Search for the cell housing the specified text and yield its [X, Y] center coordinate. 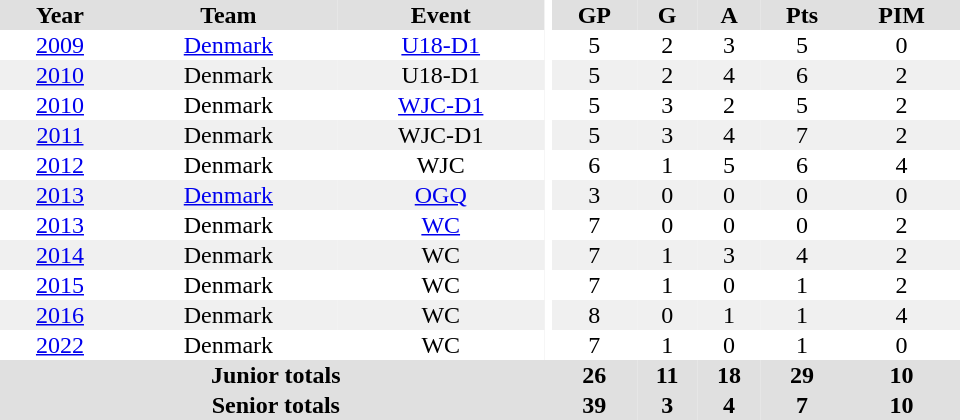
Senior totals [276, 405]
2014 [60, 255]
8 [594, 315]
2009 [60, 45]
Year [60, 15]
2015 [60, 285]
OGQ [441, 195]
2012 [60, 165]
A [728, 15]
Pts [802, 15]
26 [594, 375]
PIM [902, 15]
GP [594, 15]
G [667, 15]
2011 [60, 135]
39 [594, 405]
2016 [60, 315]
WJC [441, 165]
Team [228, 15]
2022 [60, 345]
Junior totals [276, 375]
Event [441, 15]
18 [728, 375]
29 [802, 375]
11 [667, 375]
